Identify which cell holds the provided text, then report its (x, y) central coordinate. 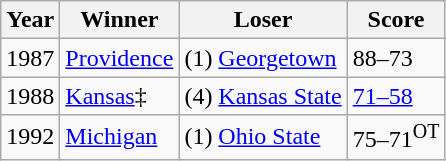
Winner (120, 20)
71–58 (396, 96)
75–71OT (396, 138)
(1) Georgetown (263, 58)
(1) Ohio State (263, 138)
Michigan (120, 138)
1987 (30, 58)
Providence (120, 58)
Loser (263, 20)
Kansas‡ (120, 96)
88–73 (396, 58)
Score (396, 20)
1992 (30, 138)
1988 (30, 96)
Year (30, 20)
(4) Kansas State (263, 96)
